Pinpoint the cell where the given text exists, returning its (x, y) midpoint coordinate. 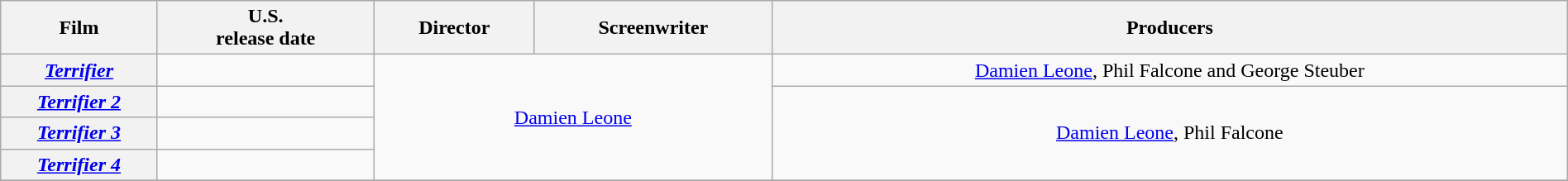
Terrifier 2 (79, 102)
Damien Leone, Phil Falcone and George Steuber (1169, 70)
Terrifier 4 (79, 164)
Director (454, 28)
Terrifier 3 (79, 133)
Damien Leone, Phil Falcone (1169, 133)
Terrifier (79, 70)
Screenwriter (653, 28)
Damien Leone (572, 117)
Producers (1169, 28)
Film (79, 28)
U.S. release date (265, 28)
